From the cell containing the given text, extract its center point as (X, Y) coordinate. 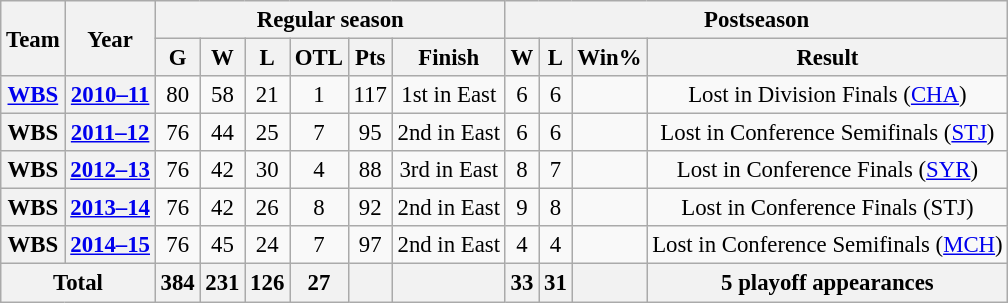
Year (110, 38)
Lost in Conference Finals (SYR) (828, 170)
Result (828, 58)
2010–11 (110, 95)
Total (78, 283)
231 (222, 283)
24 (268, 245)
25 (268, 133)
OTL (320, 58)
2013–14 (110, 208)
Team (33, 38)
384 (178, 283)
95 (370, 133)
Lost in Conference Semifinals (MCH) (828, 245)
21 (268, 95)
30 (268, 170)
92 (370, 208)
1st in East (448, 95)
Lost in Conference Finals (STJ) (828, 208)
2011–12 (110, 133)
3rd in East (448, 170)
26 (268, 208)
2014–15 (110, 245)
Lost in Division Finals (CHA) (828, 95)
126 (268, 283)
33 (522, 283)
9 (522, 208)
45 (222, 245)
44 (222, 133)
31 (556, 283)
1 (320, 95)
80 (178, 95)
88 (370, 170)
Postseason (756, 20)
Regular season (330, 20)
2012–13 (110, 170)
Win% (610, 58)
5 playoff appearances (828, 283)
Pts (370, 58)
97 (370, 245)
Finish (448, 58)
27 (320, 283)
G (178, 58)
117 (370, 95)
Lost in Conference Semifinals (STJ) (828, 133)
58 (222, 95)
